Detect which cell encompasses the target text, then output its (X, Y) center coordinate. 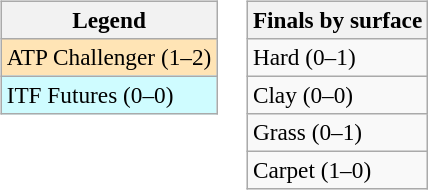
Legend (108, 20)
Hard (0–1) (337, 57)
Clay (0–0) (337, 95)
Finals by surface (337, 20)
ITF Futures (0–0) (108, 95)
Carpet (1–0) (337, 171)
Grass (0–1) (337, 133)
ATP Challenger (1–2) (108, 57)
